Locate the cell with the specified text and output its (x, y) center coordinate. 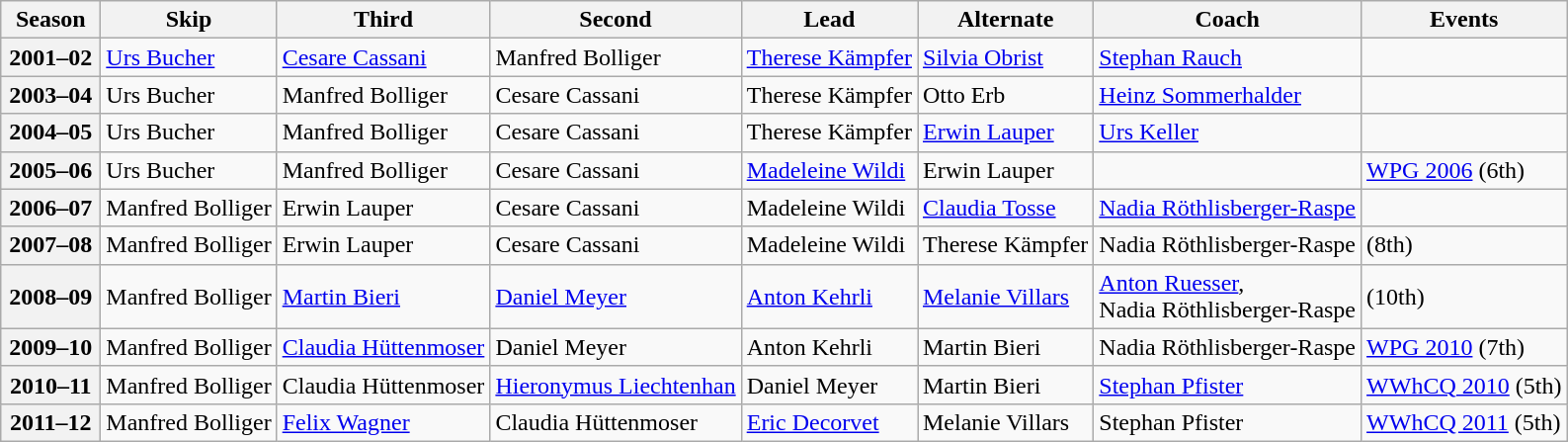
Otto Erb (1005, 95)
WPG 2010 (7th) (1464, 347)
Hieronymus Liechtenhan (616, 385)
Coach (1227, 20)
Urs Keller (1227, 133)
Lead (829, 20)
Eric Decorvet (829, 422)
2010–11 (51, 385)
2008–09 (51, 297)
WPG 2006 (6th) (1464, 170)
2004–05 (51, 133)
Second (616, 20)
WWhCQ 2011 (5th) (1464, 422)
WWhCQ 2010 (5th) (1464, 385)
Alternate (1005, 20)
Claudia Tosse (1005, 208)
(8th) (1464, 245)
Felix Wagner (383, 422)
Heinz Sommerhalder (1227, 95)
2003–04 (51, 95)
2001–02 (51, 57)
2009–10 (51, 347)
2011–12 (51, 422)
Season (51, 20)
Third (383, 20)
Stephan Rauch (1227, 57)
Anton Ruesser,Nadia Röthlisberger-Raspe (1227, 297)
Silvia Obrist (1005, 57)
(10th) (1464, 297)
Events (1464, 20)
2006–07 (51, 208)
Skip (189, 20)
2007–08 (51, 245)
2005–06 (51, 170)
